For the text-containing cell, return its midpoint in (X, Y) coordinate format. 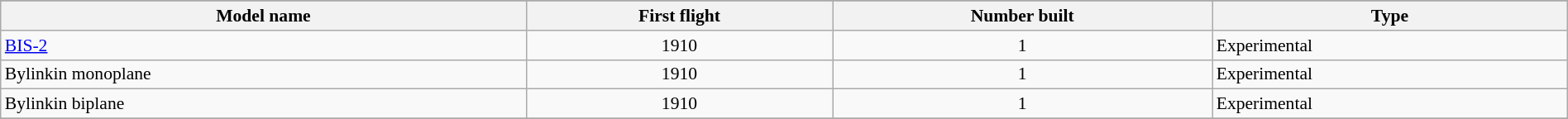
Bylinkin monoplane (263, 74)
First flight (680, 16)
Model name (263, 16)
Type (1390, 16)
BIS-2 (263, 45)
Bylinkin biplane (263, 104)
Number built (1022, 16)
